Return the (X, Y) coordinate for the center point of the cell that contains the specified text.  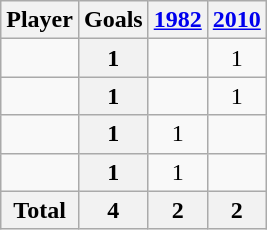
Player (40, 20)
4 (113, 210)
1982 (178, 20)
Total (40, 210)
2010 (236, 20)
Goals (113, 20)
